Determine the [x, y] coordinate at the center of the cell enclosing the given text.  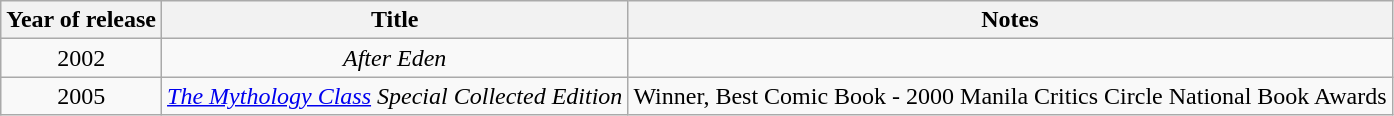
Winner, Best Comic Book - 2000 Manila Critics Circle National Book Awards [1010, 96]
2002 [82, 58]
Notes [1010, 20]
After Eden [395, 58]
2005 [82, 96]
Year of release [82, 20]
Title [395, 20]
The Mythology Class Special Collected Edition [395, 96]
